Capture the cell that displays the provided text and extract its [x, y] central coordinate. 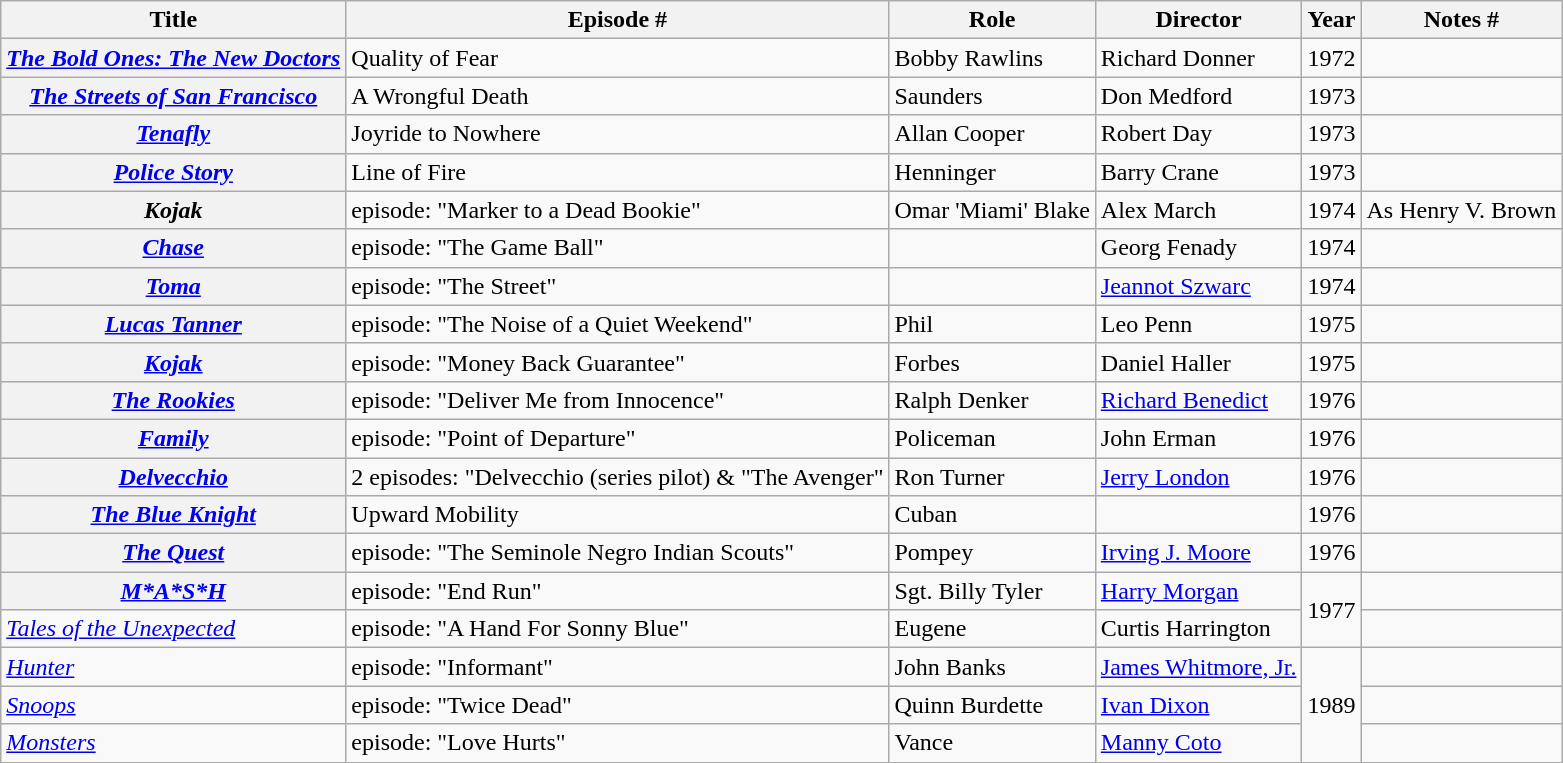
Forbes [992, 362]
episode: "The Noise of a Quiet Weekend" [618, 324]
Lucas Tanner [174, 324]
Upward Mobility [618, 515]
Jerry London [1198, 477]
2 episodes: "Delvecchio (series pilot) & "The Avenger" [618, 477]
Snoops [174, 705]
Ron Turner [992, 477]
episode: "Marker to a Dead Bookie" [618, 210]
Alex March [1198, 210]
Richard Donner [1198, 58]
Quality of Fear [618, 58]
As Henry V. Brown [1462, 210]
Eugene [992, 629]
Robert Day [1198, 134]
Allan Cooper [992, 134]
Police Story [174, 172]
The Quest [174, 553]
Ivan Dixon [1198, 705]
episode: "The Street" [618, 286]
1977 [1332, 610]
Richard Benedict [1198, 400]
Monsters [174, 743]
James Whitmore, Jr. [1198, 667]
Policeman [992, 438]
Episode # [618, 20]
The Blue Knight [174, 515]
Saunders [992, 96]
episode: "Point of Departure" [618, 438]
episode: "Twice Dead" [618, 705]
Don Medford [1198, 96]
Jeannot Szwarc [1198, 286]
Title [174, 20]
Ralph Denker [992, 400]
episode: "Money Back Guarantee" [618, 362]
episode: "The Game Ball" [618, 248]
episode: "A Hand For Sonny Blue" [618, 629]
Manny Coto [1198, 743]
episode: "Deliver Me from Innocence" [618, 400]
Quinn Burdette [992, 705]
Director [1198, 20]
Role [992, 20]
Family [174, 438]
The Streets of San Francisco [174, 96]
The Bold Ones: The New Doctors [174, 58]
Daniel Haller [1198, 362]
Line of Fire [618, 172]
Henninger [992, 172]
Cuban [992, 515]
Year [1332, 20]
1972 [1332, 58]
A Wrongful Death [618, 96]
Toma [174, 286]
Tales of the Unexpected [174, 629]
episode: "End Run" [618, 591]
John Erman [1198, 438]
Leo Penn [1198, 324]
Bobby Rawlins [992, 58]
1989 [1332, 705]
Hunter [174, 667]
Harry Morgan [1198, 591]
Chase [174, 248]
Barry Crane [1198, 172]
Vance [992, 743]
Georg Fenady [1198, 248]
M*A*S*H [174, 591]
episode: "The Seminole Negro Indian Scouts" [618, 553]
Sgt. Billy Tyler [992, 591]
Notes # [1462, 20]
Delvecchio [174, 477]
Curtis Harrington [1198, 629]
Omar 'Miami' Blake [992, 210]
Phil [992, 324]
Pompey [992, 553]
The Rookies [174, 400]
Irving J. Moore [1198, 553]
John Banks [992, 667]
Tenafly [174, 134]
episode: "Informant" [618, 667]
Joyride to Nowhere [618, 134]
episode: "Love Hurts" [618, 743]
